Return the [X, Y] coordinate for the center point of the cell that contains the specified text.  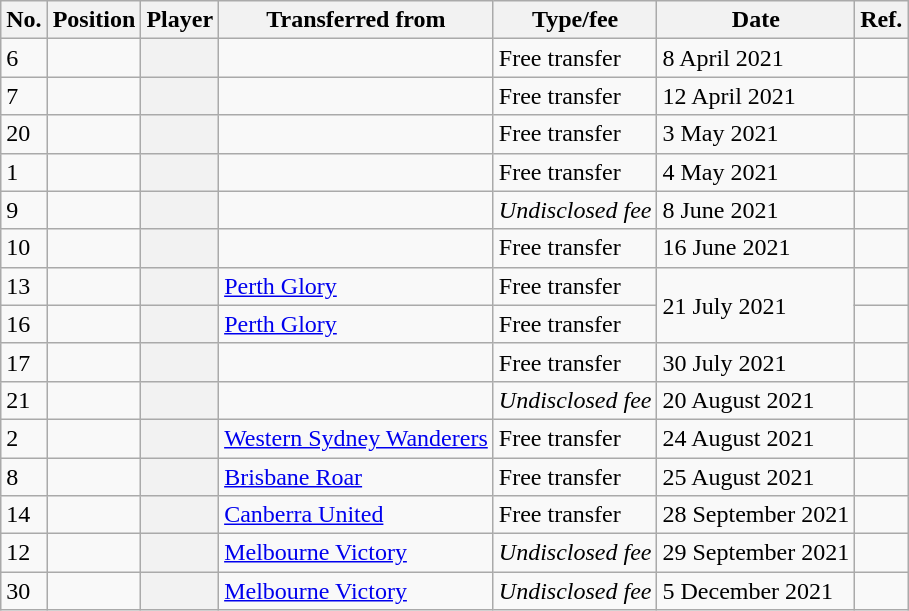
16 [24, 324]
10 [24, 248]
12 [24, 553]
Position [94, 20]
Canberra United [356, 515]
Type/fee [575, 20]
25 August 2021 [756, 477]
16 June 2021 [756, 248]
8 April 2021 [756, 58]
No. [24, 20]
2 [24, 438]
Ref. [882, 20]
1 [24, 172]
8 June 2021 [756, 210]
Western Sydney Wanderers [356, 438]
Transferred from [356, 20]
20 August 2021 [756, 400]
7 [24, 96]
12 April 2021 [756, 96]
Player [180, 20]
20 [24, 134]
8 [24, 477]
9 [24, 210]
17 [24, 362]
5 December 2021 [756, 591]
6 [24, 58]
21 [24, 400]
24 August 2021 [756, 438]
Brisbane Roar [356, 477]
29 September 2021 [756, 553]
21 July 2021 [756, 305]
Date [756, 20]
30 [24, 591]
4 May 2021 [756, 172]
30 July 2021 [756, 362]
28 September 2021 [756, 515]
14 [24, 515]
13 [24, 286]
3 May 2021 [756, 134]
